Extract the (x, y) coordinate from the center of the cell holding the provided text.  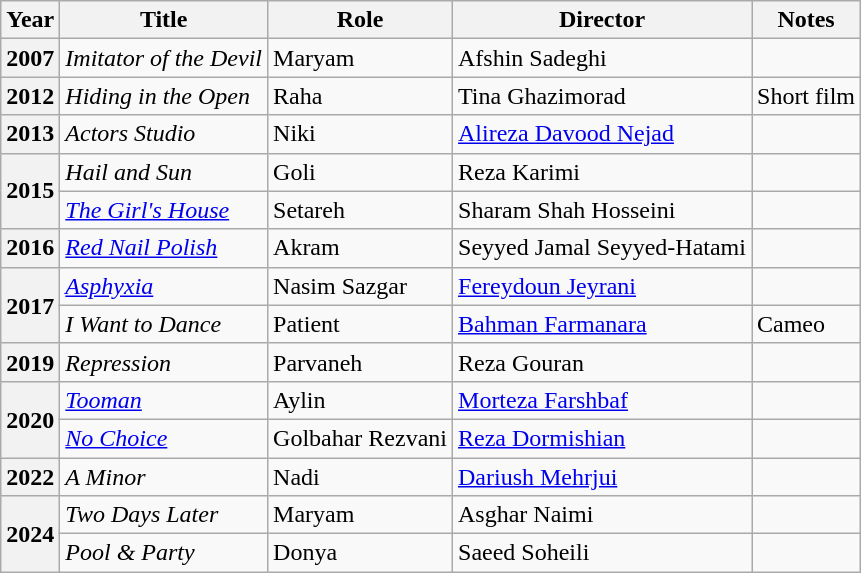
Fereydoun Jeyrani (602, 286)
Pool & Party (164, 553)
Reza Dormishian (602, 438)
Two Days Later (164, 515)
Imitator of the Devil (164, 58)
Akram (360, 248)
Aylin (360, 400)
Asghar Naimi (602, 515)
The Girl's House (164, 210)
Goli (360, 172)
Donya (360, 553)
Title (164, 20)
Hiding in the Open (164, 96)
Setareh (360, 210)
2013 (30, 134)
Nasim Sazgar (360, 286)
Tooman (164, 400)
Year (30, 20)
2024 (30, 534)
Red Nail Polish (164, 248)
A Minor (164, 477)
Saeed Soheili (602, 553)
Reza Gouran (602, 362)
Afshin Sadeghi (602, 58)
Director (602, 20)
No Choice (164, 438)
2007 (30, 58)
2017 (30, 305)
Parvaneh (360, 362)
Role (360, 20)
Alireza Davood Nejad (602, 134)
Seyyed Jamal Seyyed-Hatami (602, 248)
Dariush Mehrjui (602, 477)
Golbahar Rezvani (360, 438)
2016 (30, 248)
Short film (806, 96)
Morteza Farshbaf (602, 400)
Hail and Sun (164, 172)
2020 (30, 419)
Nadi (360, 477)
Niki (360, 134)
2012 (30, 96)
I Want to Dance (164, 324)
Notes (806, 20)
Patient (360, 324)
Tina Ghazimorad (602, 96)
2019 (30, 362)
2015 (30, 191)
Sharam Shah Hosseini (602, 210)
Repression (164, 362)
Actors Studio (164, 134)
Bahman Farmanara (602, 324)
Reza Karimi (602, 172)
Cameo (806, 324)
2022 (30, 477)
Asphyxia (164, 286)
Raha (360, 96)
